For the text-containing cell, return its midpoint in [X, Y] coordinate format. 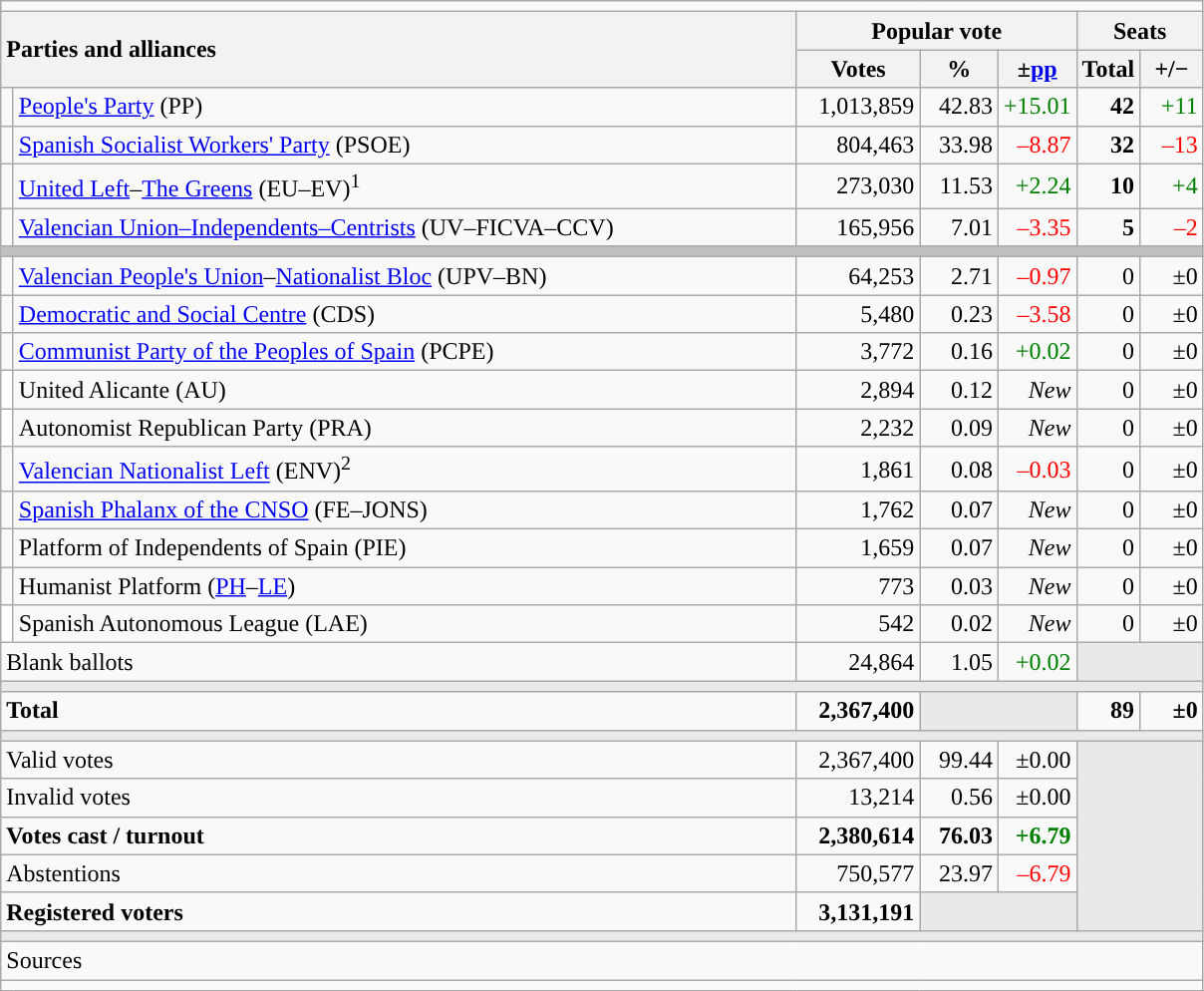
+/− [1172, 69]
Autonomist Republican Party (PRA) [405, 428]
0.56 [959, 798]
–3.35 [1037, 227]
% [959, 69]
Spanish Autonomous League (LAE) [405, 624]
76.03 [959, 835]
Humanist Platform (PH–LE) [405, 586]
Blank ballots [399, 662]
3,772 [858, 352]
–0.03 [1037, 469]
13,214 [858, 798]
89 [1108, 711]
–13 [1172, 145]
2,380,614 [858, 835]
0.08 [959, 469]
–0.97 [1037, 276]
0.09 [959, 428]
64,253 [858, 276]
Sources [602, 960]
42 [1108, 107]
99.44 [959, 760]
1,762 [858, 510]
–3.58 [1037, 314]
0.03 [959, 586]
Votes [858, 69]
–2 [1172, 227]
Registered voters [399, 911]
5,480 [858, 314]
42.83 [959, 107]
23.97 [959, 873]
Valencian Nationalist Left (ENV)2 [405, 469]
+4 [1172, 185]
People's Party (PP) [405, 107]
Popular vote [937, 31]
3,131,191 [858, 911]
United Alicante (AU) [405, 390]
1,659 [858, 548]
Spanish Phalanx of the CNSO (FE–JONS) [405, 510]
Abstentions [399, 873]
33.98 [959, 145]
2,232 [858, 428]
+2.24 [1037, 185]
2,894 [858, 390]
United Left–The Greens (EU–EV)1 [405, 185]
7.01 [959, 227]
+6.79 [1037, 835]
24,864 [858, 662]
0.02 [959, 624]
0.23 [959, 314]
1.05 [959, 662]
Valencian Union–Independents–Centrists (UV–FICVA–CCV) [405, 227]
32 [1108, 145]
–6.79 [1037, 873]
11.53 [959, 185]
2.71 [959, 276]
Platform of Independents of Spain (PIE) [405, 548]
750,577 [858, 873]
273,030 [858, 185]
Democratic and Social Centre (CDS) [405, 314]
Valid votes [399, 760]
542 [858, 624]
5 [1108, 227]
–8.87 [1037, 145]
165,956 [858, 227]
0.16 [959, 352]
Parties and alliances [399, 50]
773 [858, 586]
804,463 [858, 145]
10 [1108, 185]
0.12 [959, 390]
Spanish Socialist Workers' Party (PSOE) [405, 145]
Votes cast / turnout [399, 835]
+15.01 [1037, 107]
+11 [1172, 107]
Communist Party of the Peoples of Spain (PCPE) [405, 352]
Invalid votes [399, 798]
±pp [1037, 69]
Seats [1140, 31]
1,861 [858, 469]
Valencian People's Union–Nationalist Bloc (UPV–BN) [405, 276]
1,013,859 [858, 107]
